Capture the cell that displays the provided text and extract its [X, Y] central coordinate. 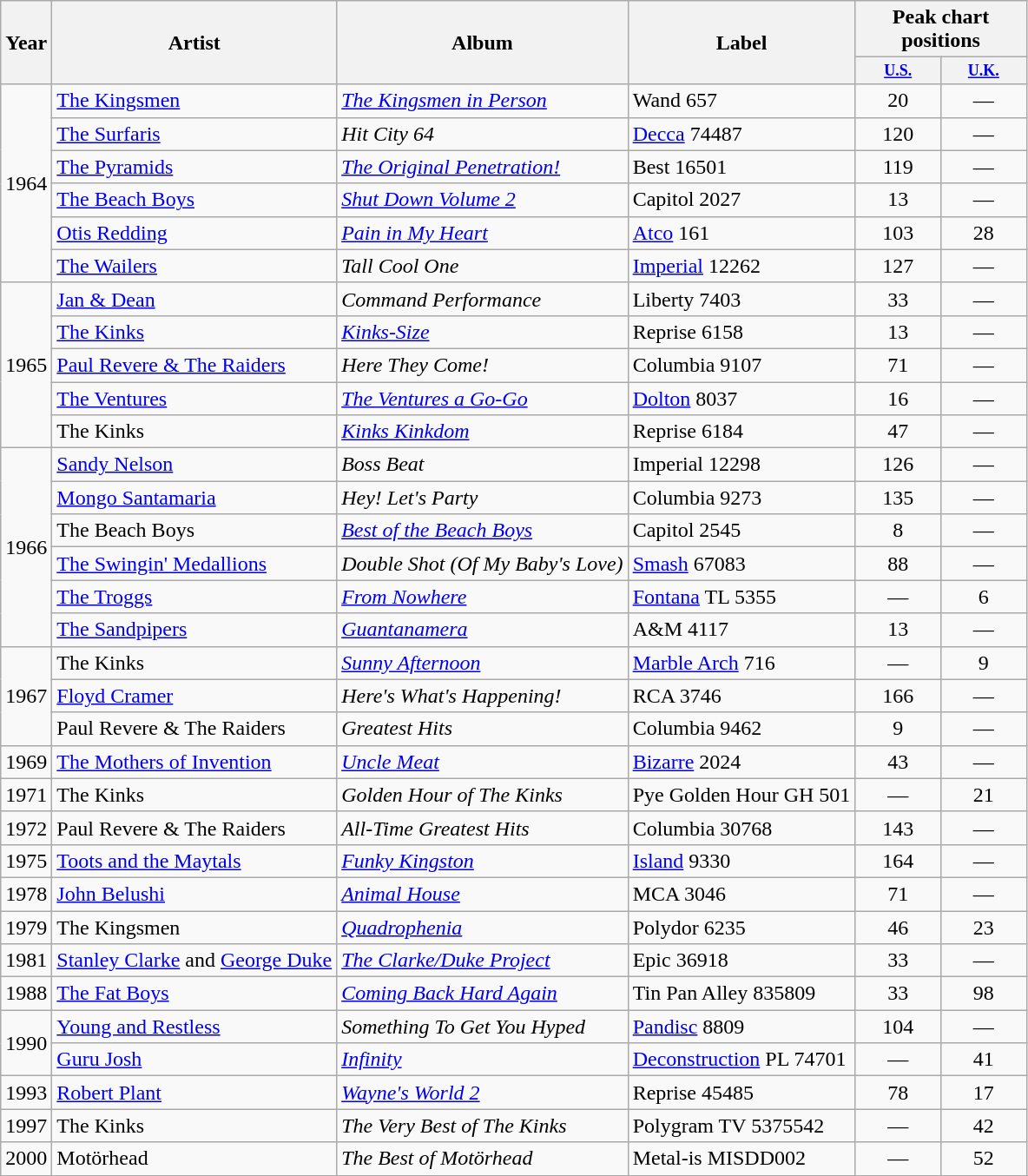
Album [483, 43]
1981 [26, 961]
Toots and the Maytals [194, 861]
Guantanamera [483, 630]
23 [985, 928]
John Belushi [194, 894]
Young and Restless [194, 1027]
Columbia 9462 [741, 729]
Here They Come! [483, 365]
Island 9330 [741, 861]
Guru Josh [194, 1060]
42 [985, 1126]
Quadrophenia [483, 928]
Imperial 12262 [741, 266]
Label [741, 43]
U.K. [985, 71]
Funky Kingston [483, 861]
The Mothers of Invention [194, 762]
6 [985, 597]
21 [985, 795]
Fontana TL 5355 [741, 597]
Boss Beat [483, 465]
The Troggs [194, 597]
Atco 161 [741, 233]
Columbia 9273 [741, 498]
MCA 3046 [741, 894]
1979 [26, 928]
1972 [26, 828]
Smash 67083 [741, 564]
The Pyramids [194, 167]
Here's What's Happening! [483, 696]
Pye Golden Hour GH 501 [741, 795]
143 [898, 828]
Polygram TV 5375542 [741, 1126]
U.S. [898, 71]
The Wailers [194, 266]
Artist [194, 43]
120 [898, 134]
Motörhead [194, 1159]
41 [985, 1060]
Best 16501 [741, 167]
Tin Pan Alley 835809 [741, 994]
Year [26, 43]
The Ventures [194, 399]
Capitol 2027 [741, 200]
Sunny Afternoon [483, 663]
Capitol 2545 [741, 531]
Liberty 7403 [741, 299]
A&M 4117 [741, 630]
Columbia 9107 [741, 365]
127 [898, 266]
Wayne's World 2 [483, 1093]
88 [898, 564]
1964 [26, 183]
All-Time Greatest Hits [483, 828]
Epic 36918 [741, 961]
Golden Hour of The Kinks [483, 795]
Best of the Beach Boys [483, 531]
The Best of Motörhead [483, 1159]
The Very Best of The Kinks [483, 1126]
52 [985, 1159]
78 [898, 1093]
The Sandpipers [194, 630]
46 [898, 928]
Marble Arch 716 [741, 663]
The Swingin' Medallions [194, 564]
The Clarke/Duke Project [483, 961]
1965 [26, 365]
Decca 74487 [741, 134]
Greatest Hits [483, 729]
The Fat Boys [194, 994]
Dolton 8037 [741, 399]
1967 [26, 696]
Metal-is MISDD002 [741, 1159]
From Nowhere [483, 597]
The Original Penetration! [483, 167]
Otis Redding [194, 233]
1978 [26, 894]
43 [898, 762]
Pandisc 8809 [741, 1027]
28 [985, 233]
Uncle Meat [483, 762]
1969 [26, 762]
Coming Back Hard Again [483, 994]
Pain in My Heart [483, 233]
Shut Down Volume 2 [483, 200]
8 [898, 531]
1975 [26, 861]
126 [898, 465]
2000 [26, 1159]
Bizarre 2024 [741, 762]
119 [898, 167]
104 [898, 1027]
Columbia 30768 [741, 828]
16 [898, 399]
Polydor 6235 [741, 928]
Jan & Dean [194, 299]
1990 [26, 1043]
Infinity [483, 1060]
Deconstruction PL 74701 [741, 1060]
164 [898, 861]
17 [985, 1093]
166 [898, 696]
RCA 3746 [741, 696]
Something To Get You Hyped [483, 1027]
1966 [26, 547]
Hey! Let's Party [483, 498]
Command Performance [483, 299]
Reprise 6158 [741, 332]
20 [898, 101]
Tall Cool One [483, 266]
Kinks-Size [483, 332]
98 [985, 994]
Reprise 6184 [741, 432]
The Kingsmen in Person [483, 101]
47 [898, 432]
1997 [26, 1126]
Sandy Nelson [194, 465]
Mongo Santamaria [194, 498]
The Ventures a Go-Go [483, 399]
Robert Plant [194, 1093]
Animal House [483, 894]
Hit City 64 [483, 134]
Double Shot (Of My Baby's Love) [483, 564]
Stanley Clarke and George Duke [194, 961]
Floyd Cramer [194, 696]
Reprise 45485 [741, 1093]
103 [898, 233]
135 [898, 498]
1971 [26, 795]
Imperial 12298 [741, 465]
Peak chart positions [941, 30]
1988 [26, 994]
Wand 657 [741, 101]
1993 [26, 1093]
Kinks Kinkdom [483, 432]
The Surfaris [194, 134]
